Find where the given text appears and provide that cell's center as [X, Y] coordinate. 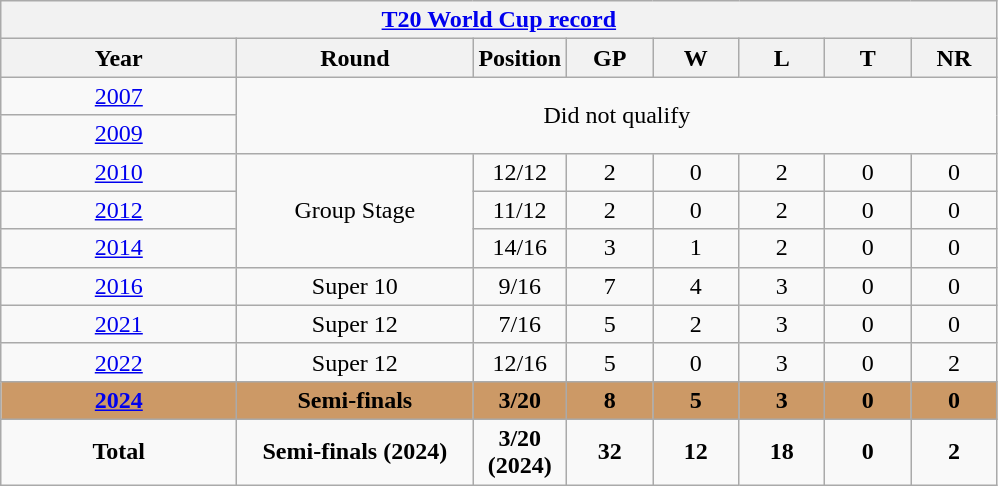
2007 [119, 96]
7 [610, 286]
T20 World Cup record [499, 20]
12 [696, 452]
L [782, 58]
Group Stage [355, 210]
2010 [119, 172]
18 [782, 452]
4 [696, 286]
32 [610, 452]
2022 [119, 362]
1 [696, 248]
12/12 [520, 172]
Position [520, 58]
Semi-finals (2024) [355, 452]
2024 [119, 400]
2009 [119, 134]
2021 [119, 324]
2016 [119, 286]
Super 10 [355, 286]
Round [355, 58]
Semi-finals [355, 400]
2012 [119, 210]
7/16 [520, 324]
Did not qualify [617, 115]
12/16 [520, 362]
8 [610, 400]
2014 [119, 248]
14/16 [520, 248]
3/20 (2024) [520, 452]
NR [954, 58]
Total [119, 452]
W [696, 58]
11/12 [520, 210]
Year [119, 58]
T [868, 58]
9/16 [520, 286]
3/20 [520, 400]
GP [610, 58]
